Pinpoint the cell where the given text exists, returning its [x, y] midpoint coordinate. 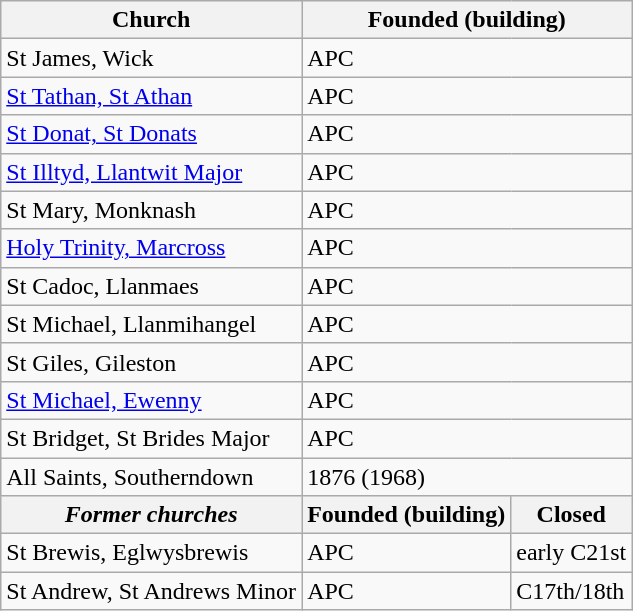
St Michael, Ewenny [152, 400]
St Tathan, St Athan [152, 96]
Church [152, 20]
Closed [572, 515]
St Andrew, St Andrews Minor [152, 591]
St Brewis, Eglwysbrewis [152, 553]
early C21st [572, 553]
Holy Trinity, Marcross [152, 248]
St Illtyd, Llantwit Major [152, 172]
St Donat, St Donats [152, 134]
St Cadoc, Llanmaes [152, 286]
C17th/18th [572, 591]
St Michael, Llanmihangel [152, 324]
St Bridget, St Brides Major [152, 438]
1876 (1968) [467, 477]
St Mary, Monknash [152, 210]
St James, Wick [152, 58]
St Giles, Gileston [152, 362]
All Saints, Southerndown [152, 477]
Former churches [152, 515]
